Output the (x, y) coordinate of the center of the cell containing the given text.  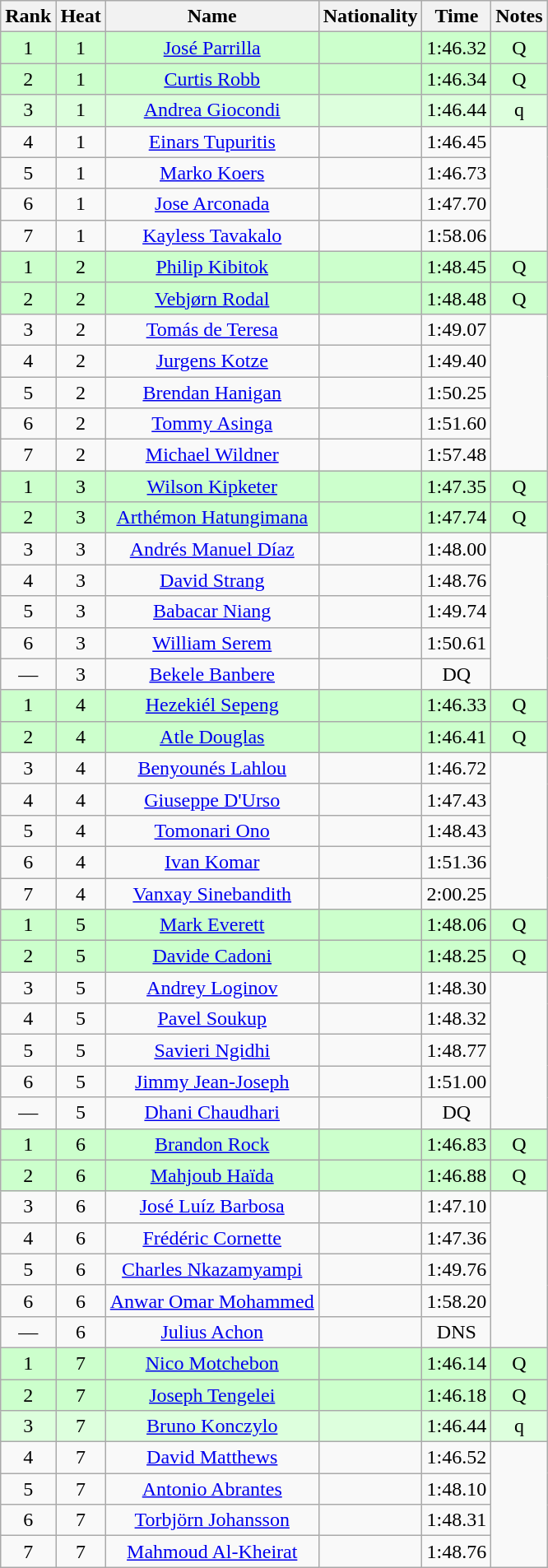
Pavel Soukup (212, 1019)
1:47.36 (457, 1238)
Andrés Manuel Díaz (212, 549)
1:46.52 (457, 1458)
Nico Motchebon (212, 1363)
Hezekiél Sepeng (212, 705)
Dhani Chaudhari (212, 1113)
Name (212, 16)
Andrea Giocondi (212, 110)
1:46.32 (457, 48)
1:46.88 (457, 1175)
David Strang (212, 580)
Brendan Hanigan (212, 393)
Babacar Niang (212, 612)
Curtis Robb (212, 79)
Bruno Konczylo (212, 1426)
1:48.10 (457, 1489)
1:48.25 (457, 956)
1:50.25 (457, 393)
Anwar Omar Mohammed (212, 1300)
1:50.61 (457, 643)
1:49.74 (457, 612)
Antonio Abrantes (212, 1489)
David Matthews (212, 1458)
Brandon Rock (212, 1144)
Jurgens Kotze (212, 361)
Arthémon Hatungimana (212, 518)
Andrey Loginov (212, 988)
1:47.10 (457, 1207)
1:46.72 (457, 768)
Frédéric Cornette (212, 1238)
1:48.48 (457, 298)
Ivan Komar (212, 862)
1:46.34 (457, 79)
Einars Tupuritis (212, 142)
Mahmoud Al-Kheirat (212, 1552)
1:47.43 (457, 799)
Bekele Banbere (212, 674)
Rank (28, 16)
Heat (81, 16)
Mahjoub Haïda (212, 1175)
Mark Everett (212, 925)
1:47.35 (457, 486)
1:47.74 (457, 518)
1:46.45 (457, 142)
1:46.33 (457, 705)
Giuseppe D'Urso (212, 799)
William Serem (212, 643)
Atle Douglas (212, 737)
DNS (457, 1332)
1:49.40 (457, 361)
1:48.77 (457, 1050)
Davide Cadoni (212, 956)
1:48.31 (457, 1520)
Jimmy Jean-Joseph (212, 1082)
José Luíz Barbosa (212, 1207)
1:46.83 (457, 1144)
Marko Koers (212, 173)
Tomonari Ono (212, 831)
Julius Achon (212, 1332)
1:46.18 (457, 1395)
1:51.00 (457, 1082)
2:00.25 (457, 893)
Wilson Kipketer (212, 486)
1:48.06 (457, 925)
1:47.70 (457, 204)
Time (457, 16)
Joseph Tengelei (212, 1395)
Vebjørn Rodal (212, 298)
Benyounés Lahlou (212, 768)
1:58.06 (457, 235)
Philip Kibitok (212, 267)
Tommy Asinga (212, 424)
1:48.43 (457, 831)
1:46.14 (457, 1363)
1:46.73 (457, 173)
Notes (519, 16)
1:48.32 (457, 1019)
1:48.00 (457, 549)
1:49.07 (457, 329)
1:46.41 (457, 737)
Jose Arconada (212, 204)
Tomás de Teresa (212, 329)
1:57.48 (457, 455)
Charles Nkazamyampi (212, 1269)
1:48.30 (457, 988)
José Parrilla (212, 48)
1:48.45 (457, 267)
1:51.60 (457, 424)
Nationality (370, 16)
1:58.20 (457, 1300)
1:49.76 (457, 1269)
Kayless Tavakalo (212, 235)
1:51.36 (457, 862)
Torbjörn Johansson (212, 1520)
Vanxay Sinebandith (212, 893)
Michael Wildner (212, 455)
Savieri Ngidhi (212, 1050)
